Extract the [x, y] coordinate from the center of the cell holding the provided text.  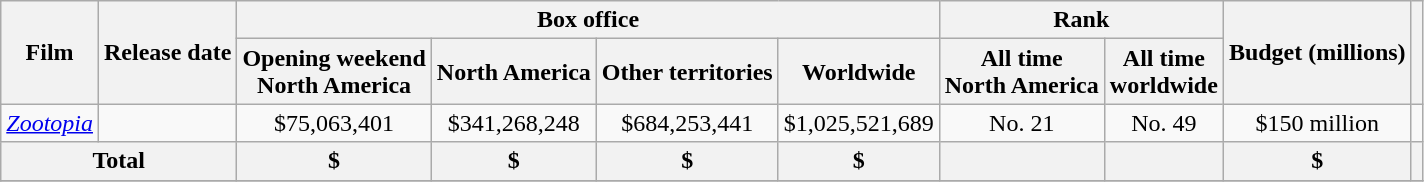
Rank [1081, 20]
Opening weekend North America [334, 72]
North America [514, 72]
Film [50, 52]
Box office [588, 20]
$1,025,521,689 [858, 123]
All time North America [1022, 72]
All time worldwide [1164, 72]
$75,063,401 [334, 123]
$150 million [1317, 123]
Release date [168, 52]
Zootopia [50, 123]
Budget (millions) [1317, 52]
Other territories [687, 72]
No. 21 [1022, 123]
Worldwide [858, 72]
Total [119, 161]
$341,268,248 [514, 123]
No. 49 [1164, 123]
$684,253,441 [687, 123]
